Search for the cell housing the specified text and yield its (X, Y) center coordinate. 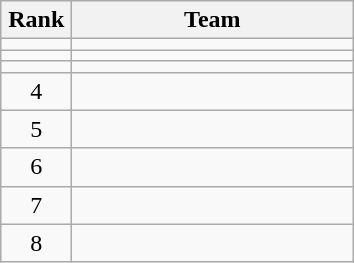
5 (36, 129)
8 (36, 243)
7 (36, 205)
Rank (36, 20)
Team (212, 20)
6 (36, 167)
4 (36, 91)
